From the cell containing the given text, extract its center point as (x, y) coordinate. 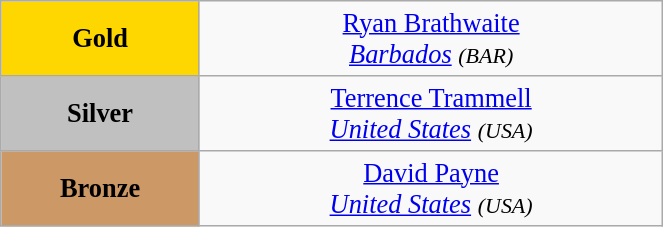
Silver (100, 112)
Bronze (100, 188)
Gold (100, 38)
David PayneUnited States (USA) (430, 188)
Ryan BrathwaiteBarbados (BAR) (430, 38)
Terrence TrammellUnited States (USA) (430, 112)
